From the cell containing the given text, extract its center point as (X, Y) coordinate. 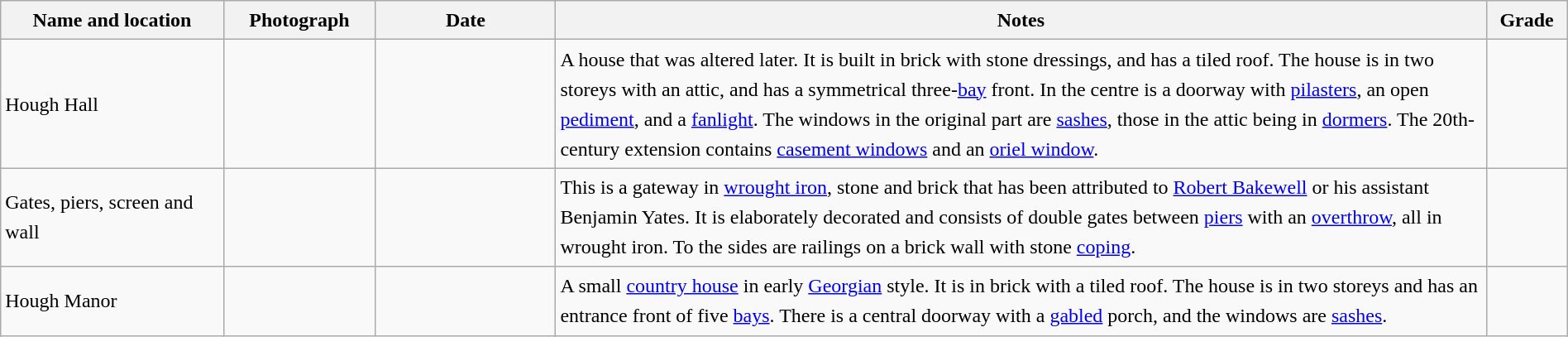
Name and location (112, 20)
Date (466, 20)
Hough Manor (112, 301)
Photograph (299, 20)
Grade (1527, 20)
Gates, piers, screen and wall (112, 217)
Hough Hall (112, 104)
Notes (1021, 20)
